Extract the (X, Y) coordinate from the center of the cell holding the provided text.  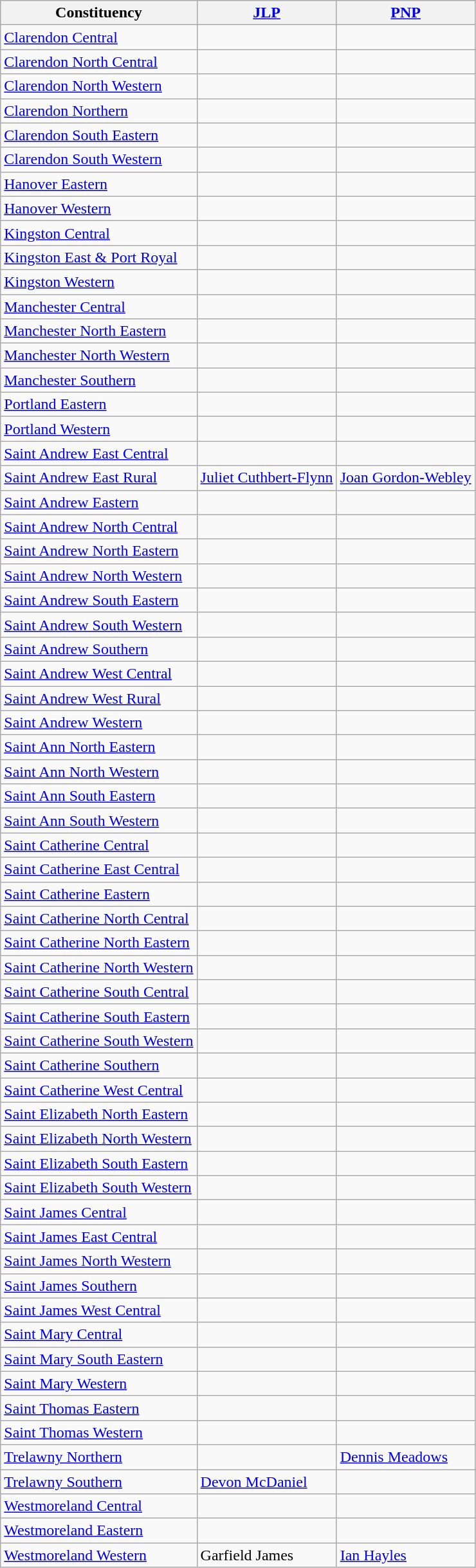
Saint Catherine Southern (99, 1065)
Saint James Central (99, 1212)
Saint James Southern (99, 1286)
Hanover Eastern (99, 184)
Saint Andrew North Western (99, 576)
Saint Andrew West Rural (99, 698)
Westmoreland Central (99, 1506)
Clarendon Northern (99, 111)
Trelawny Northern (99, 1457)
Saint Catherine South Eastern (99, 1016)
Juliet Cuthbert-Flynn (266, 478)
Saint Elizabeth North Western (99, 1139)
Saint Mary South Eastern (99, 1359)
Clarendon North Western (99, 86)
Devon McDaniel (266, 1481)
Hanover Western (99, 208)
PNP (405, 13)
Saint Andrew Southern (99, 649)
Saint James East Central (99, 1237)
Manchester North Eastern (99, 331)
JLP (266, 13)
Constituency (99, 13)
Saint Ann South Western (99, 821)
Manchester Southern (99, 380)
Clarendon Central (99, 37)
Saint Andrew Eastern (99, 502)
Saint Ann South Eastern (99, 796)
Saint James West Central (99, 1310)
Saint Andrew East Central (99, 453)
Saint Andrew East Rural (99, 478)
Saint Andrew North Eastern (99, 551)
Clarendon North Central (99, 62)
Westmoreland Eastern (99, 1531)
Saint Catherine North Western (99, 967)
Kingston Western (99, 282)
Portland Western (99, 429)
Saint Andrew West Central (99, 673)
Clarendon South Eastern (99, 135)
Saint Catherine North Central (99, 918)
Saint Catherine Eastern (99, 894)
Manchester North Western (99, 356)
Kingston Central (99, 233)
Dennis Meadows (405, 1457)
Saint Mary Western (99, 1383)
Saint Catherine West Central (99, 1090)
Joan Gordon-Webley (405, 478)
Saint Andrew North Central (99, 527)
Saint Catherine Central (99, 845)
Saint Mary Central (99, 1335)
Saint Elizabeth South Western (99, 1188)
Saint Thomas Eastern (99, 1408)
Portland Eastern (99, 405)
Manchester Central (99, 307)
Saint Catherine East Central (99, 870)
Saint Ann North Eastern (99, 747)
Saint Thomas Western (99, 1432)
Saint Andrew South Eastern (99, 600)
Saint Andrew Western (99, 723)
Westmoreland Western (99, 1555)
Saint Elizabeth North Eastern (99, 1115)
Saint Catherine South Central (99, 992)
Trelawny Southern (99, 1481)
Saint Catherine South Western (99, 1041)
Saint Elizabeth South Eastern (99, 1163)
Garfield James (266, 1555)
Saint Ann North Western (99, 772)
Saint James North Western (99, 1261)
Saint Andrew South Western (99, 624)
Clarendon South Western (99, 160)
Saint Catherine North Eastern (99, 943)
Kingston East & Port Royal (99, 257)
Ian Hayles (405, 1555)
